Pinpoint the cell where the given text exists, returning its (x, y) midpoint coordinate. 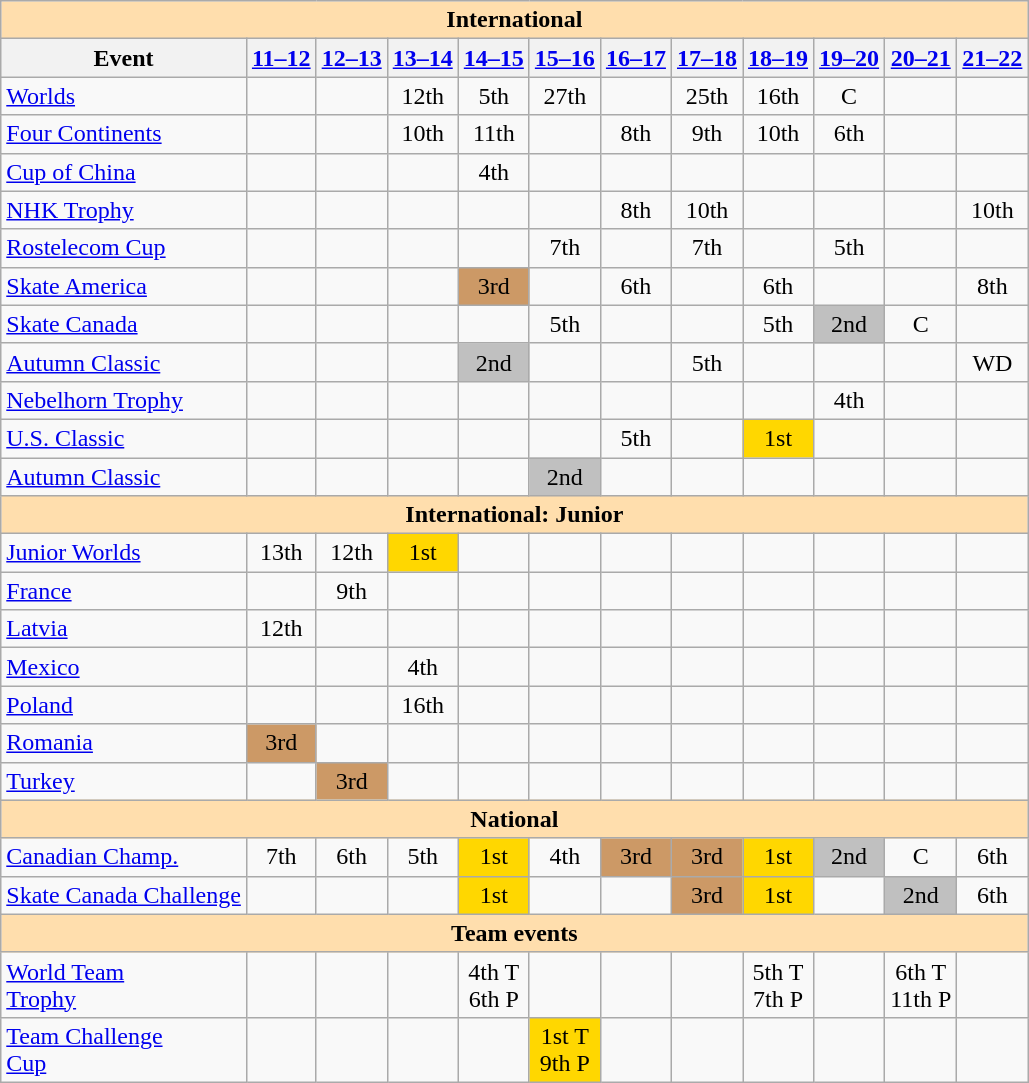
World TeamTrophy (124, 984)
Poland (124, 705)
Turkey (124, 781)
21–22 (992, 58)
France (124, 591)
19–20 (850, 58)
13–14 (422, 58)
4th T6th P (494, 984)
Latvia (124, 629)
WD (992, 362)
International: Junior (514, 515)
Canadian Champ. (124, 857)
12–13 (352, 58)
Skate America (124, 286)
Event (124, 58)
13th (281, 553)
Worlds (124, 96)
Team events (514, 933)
15–16 (564, 58)
16–17 (636, 58)
5th T7th P (778, 984)
27th (564, 96)
U.S. Classic (124, 438)
Rostelecom Cup (124, 248)
25th (706, 96)
Team ChallengeCup (124, 1050)
Cup of China (124, 172)
1st T9th P (564, 1050)
Skate Canada (124, 324)
Junior Worlds (124, 553)
Nebelhorn Trophy (124, 400)
Skate Canada Challenge (124, 895)
National (514, 819)
Four Continents (124, 134)
6th T11th P (921, 984)
11th (494, 134)
14–15 (494, 58)
17–18 (706, 58)
Romania (124, 743)
20–21 (921, 58)
11–12 (281, 58)
18–19 (778, 58)
International (514, 20)
Mexico (124, 667)
NHK Trophy (124, 210)
